For the text-containing cell, return its midpoint in (x, y) coordinate format. 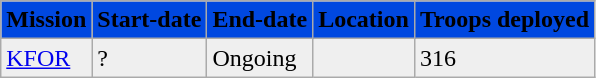
Ongoing (260, 58)
Start-date (150, 20)
Mission (46, 20)
Location (364, 20)
Troops deployed (504, 20)
End-date (260, 20)
KFOR (46, 58)
? (150, 58)
316 (504, 58)
